Scan for the cell matching the given text and deliver its (x, y) coordinate at center. 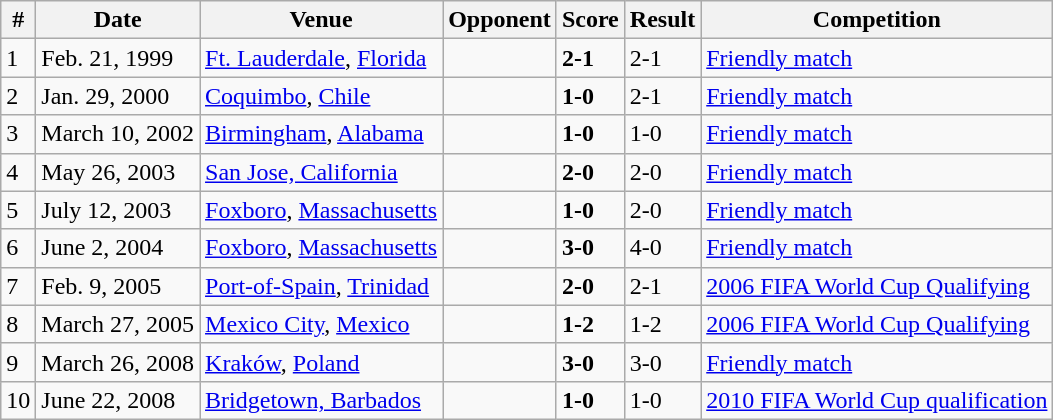
June 22, 2008 (118, 400)
Coquimbo, Chile (322, 96)
10 (18, 400)
1 (18, 58)
Score (590, 20)
2 (18, 96)
Kraków, Poland (322, 362)
8 (18, 324)
9 (18, 362)
Bridgetown, Barbados (322, 400)
7 (18, 286)
March 27, 2005 (118, 324)
Result (662, 20)
May 26, 2003 (118, 172)
# (18, 20)
June 2, 2004 (118, 248)
Mexico City, Mexico (322, 324)
4 (18, 172)
Venue (322, 20)
San Jose, California (322, 172)
5 (18, 210)
March 26, 2008 (118, 362)
March 10, 2002 (118, 134)
Competition (877, 20)
Ft. Lauderdale, Florida (322, 58)
Feb. 9, 2005 (118, 286)
July 12, 2003 (118, 210)
Date (118, 20)
3 (18, 134)
Port-of-Spain, Trinidad (322, 286)
Opponent (500, 20)
Birmingham, Alabama (322, 134)
6 (18, 248)
2010 FIFA World Cup qualification (877, 400)
Feb. 21, 1999 (118, 58)
4-0 (662, 248)
Jan. 29, 2000 (118, 96)
